Provide the [X, Y] coordinate of the cell's center where the given text is located.  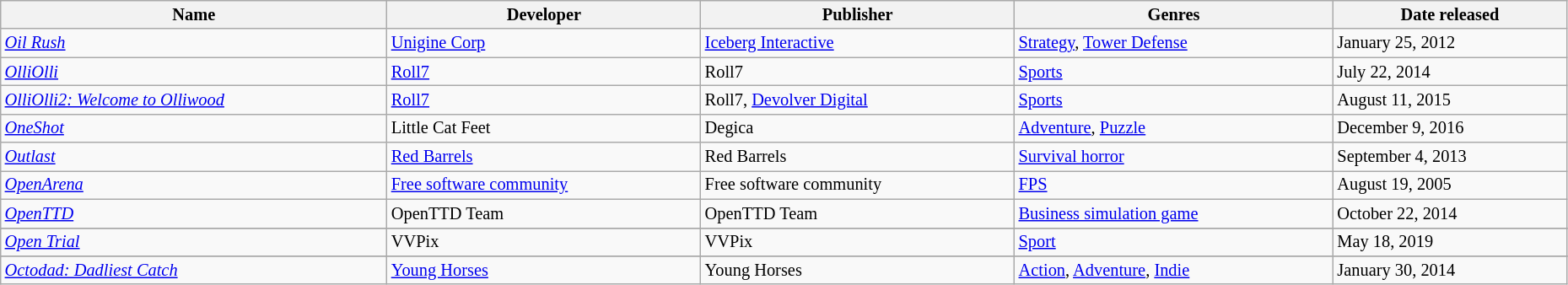
Survival horror [1174, 157]
Little Cat Feet [544, 128]
Name [194, 14]
Publisher [858, 14]
OlliOlli2: Welcome to Olliwood [194, 99]
Oil Rush [194, 43]
May 18, 2019 [1449, 242]
OpenArena [194, 185]
Octodad: Dadliest Catch [194, 270]
September 4, 2013 [1449, 157]
Outlast [194, 157]
Roll7, Devolver Digital [858, 99]
Genres [1174, 14]
Business simulation game [1174, 213]
December 9, 2016 [1449, 128]
Action, Adventure, Indie [1174, 270]
OneShot [194, 128]
August 19, 2005 [1449, 185]
Adventure, Puzzle [1174, 128]
January 30, 2014 [1449, 270]
FPS [1174, 185]
Developer [544, 14]
Degica [858, 128]
January 25, 2012 [1449, 43]
August 11, 2015 [1449, 99]
Strategy, Tower Defense [1174, 43]
Sport [1174, 242]
Unigine Corp [544, 43]
OpenTTD [194, 213]
OlliOlli [194, 72]
Date released [1449, 14]
Iceberg Interactive [858, 43]
July 22, 2014 [1449, 72]
Open Trial [194, 242]
October 22, 2014 [1449, 213]
